For the text-containing cell, return its midpoint in (x, y) coordinate format. 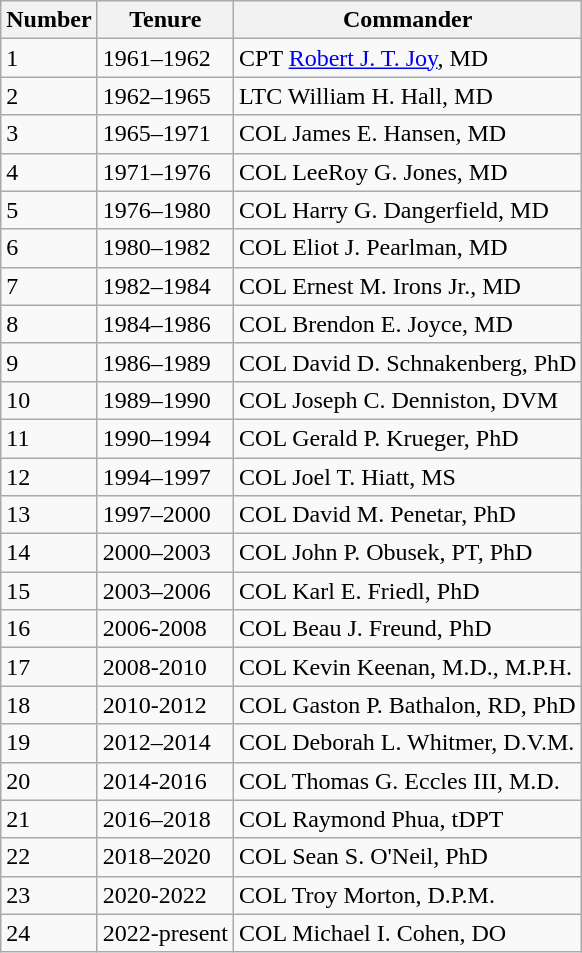
9 (49, 362)
Tenure (165, 20)
COL Ernest M. Irons Jr., MD (408, 286)
1976–1980 (165, 210)
2010-2012 (165, 705)
2014-2016 (165, 781)
18 (49, 705)
COL Joseph C. Denniston, DVM (408, 400)
13 (49, 515)
5 (49, 210)
COL Gaston P. Bathalon, RD, PhD (408, 705)
2022-present (165, 933)
2012–2014 (165, 743)
COL David D. Schnakenberg, PhD (408, 362)
COL Beau J. Freund, PhD (408, 629)
COL LeeRoy G. Jones, MD (408, 172)
COL Karl E. Friedl, PhD (408, 591)
1980–1982 (165, 248)
1971–1976 (165, 172)
24 (49, 933)
COL Raymond Phua, tDPT (408, 819)
2 (49, 96)
2008-2010 (165, 667)
Number (49, 20)
4 (49, 172)
6 (49, 248)
2018–2020 (165, 857)
LTC William H. Hall, MD (408, 96)
1986–1989 (165, 362)
15 (49, 591)
COL John P. Obusek, PT, PhD (408, 553)
COL Eliot J. Pearlman, MD (408, 248)
22 (49, 857)
COL Deborah L. Whitmer, D.V.M. (408, 743)
CPT Robert J. T. Joy, MD (408, 58)
1965–1971 (165, 134)
1962–1965 (165, 96)
7 (49, 286)
8 (49, 324)
COL Joel T. Hiatt, MS (408, 477)
1989–1990 (165, 400)
10 (49, 400)
COL Troy Morton, D.P.M. (408, 895)
14 (49, 553)
23 (49, 895)
1984–1986 (165, 324)
COL Kevin Keenan, M.D., M.P.H. (408, 667)
12 (49, 477)
COL Harry G. Dangerfield, MD (408, 210)
1982–1984 (165, 286)
Commander (408, 20)
21 (49, 819)
1997–2000 (165, 515)
20 (49, 781)
COL David M. Penetar, PhD (408, 515)
COL Sean S. O'Neil, PhD (408, 857)
COL Gerald P. Krueger, PhD (408, 438)
COL James E. Hansen, MD (408, 134)
2000–2003 (165, 553)
11 (49, 438)
19 (49, 743)
COL Thomas G. Eccles III, M.D. (408, 781)
COL Brendon E. Joyce, MD (408, 324)
1990–1994 (165, 438)
2016–2018 (165, 819)
16 (49, 629)
2003–2006 (165, 591)
2020-2022 (165, 895)
3 (49, 134)
2006-2008 (165, 629)
1994–1997 (165, 477)
1961–1962 (165, 58)
COL Michael I. Cohen, DO (408, 933)
17 (49, 667)
1 (49, 58)
